Return [X, Y] of the center of cell containing provided text 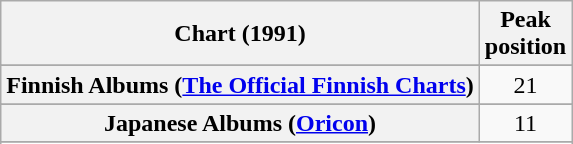
Japanese Albums (Oricon) [240, 123]
21 [525, 85]
11 [525, 123]
Chart (1991) [240, 34]
Peak position [525, 34]
Finnish Albums (The Official Finnish Charts) [240, 85]
